Identify which cell holds the provided text, then report its (x, y) central coordinate. 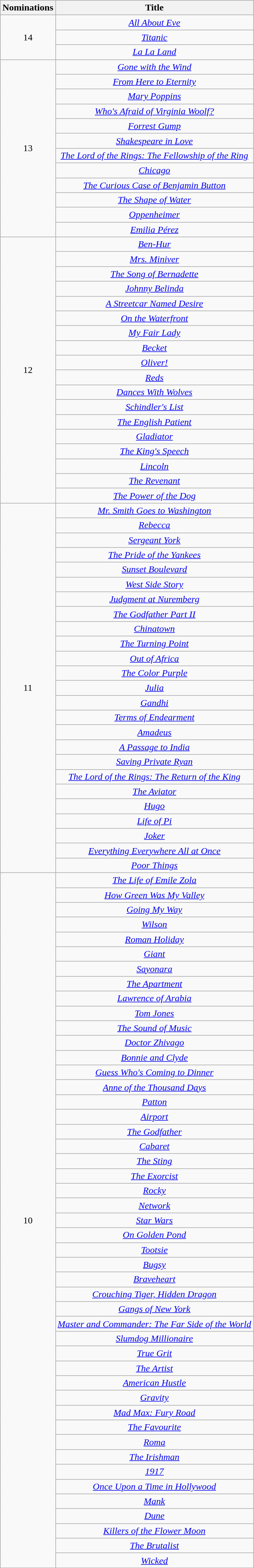
Sayonara (154, 969)
Life of Pi (154, 821)
Network (154, 1206)
On Golden Pond (154, 1235)
From Here to Eternity (154, 82)
The Lord of the Rings: The Fellowship of the Ring (154, 155)
Mrs. Miniver (154, 259)
The Brutalist (154, 1545)
Titanic (154, 37)
On the Waterfront (154, 318)
Amadeus (154, 732)
Oliver! (154, 362)
The Power of the Dog (154, 496)
Anne of the Thousand Days (154, 1087)
Mank (154, 1501)
The Turning Point (154, 643)
Title (154, 8)
Saving Private Ryan (154, 762)
Giant (154, 954)
Judgment at Nuremberg (154, 599)
The Favourite (154, 1427)
Schindler's List (154, 407)
Dune (154, 1516)
Everything Everywhere All at Once (154, 850)
Wicked (154, 1560)
The Godfather Part II (154, 614)
Becket (154, 348)
Once Upon a Time in Hollywood (154, 1486)
Doctor Zhivago (154, 1043)
Gone with the Wind (154, 67)
Crouching Tiger, Hidden Dragon (154, 1294)
The Sting (154, 1161)
The Irishman (154, 1457)
American Hustle (154, 1383)
Bugsy (154, 1265)
Chicago (154, 170)
Chinatown (154, 629)
Dances With Wolves (154, 392)
Airport (154, 1117)
Mad Max: Fury Road (154, 1413)
1917 (154, 1472)
Ben-Hur (154, 244)
Cabaret (154, 1146)
Tom Jones (154, 1013)
A Streetcar Named Desire (154, 303)
Slumdog Millionaire (154, 1338)
Hugo (154, 806)
10 (28, 1220)
Mr. Smith Goes to Washington (154, 510)
Star Wars (154, 1220)
Sunset Boulevard (154, 570)
True Grit (154, 1353)
Nominations (28, 8)
Shakespeare in Love (154, 141)
Rocky (154, 1191)
Reds (154, 377)
Emilia Pérez (154, 230)
14 (28, 37)
Johnny Belinda (154, 289)
The Revenant (154, 481)
Roman Holiday (154, 939)
The King's Speech (154, 451)
Bonnie and Clyde (154, 1058)
13 (28, 148)
The English Patient (154, 422)
The Exorcist (154, 1176)
Braveheart (154, 1279)
Going My Way (154, 910)
12 (28, 370)
Oppenheimer (154, 215)
Gandhi (154, 703)
The Godfather (154, 1132)
How Green Was My Valley (154, 895)
All About Eve (154, 23)
Roma (154, 1442)
Out of Africa (154, 659)
West Side Story (154, 584)
Master and Commander: The Far Side of the World (154, 1324)
The Lord of the Rings: The Return of the King (154, 777)
Rebecca (154, 525)
The Apartment (154, 984)
Joker (154, 836)
Lawrence of Arabia (154, 998)
A Passage to India (154, 747)
11 (28, 688)
Patton (154, 1102)
Mary Poppins (154, 96)
Wilson (154, 925)
Lincoln (154, 466)
My Fair Lady (154, 333)
The Life of Emile Zola (154, 880)
La La Land (154, 52)
The Song of Bernadette (154, 274)
The Pride of the Yankees (154, 555)
Killers of the Flower Moon (154, 1531)
Julia (154, 688)
The Sound of Music (154, 1028)
The Color Purple (154, 673)
Terms of Endearment (154, 718)
The Curious Case of Benjamin Button (154, 185)
The Aviator (154, 791)
Guess Who's Coming to Dinner (154, 1072)
Gladiator (154, 437)
Gangs of New York (154, 1309)
Sergeant York (154, 540)
The Shape of Water (154, 200)
Who's Afraid of Virginia Woolf? (154, 111)
The Artist (154, 1368)
Forrest Gump (154, 126)
Poor Things (154, 865)
Gravity (154, 1398)
Tootsie (154, 1250)
